Pinpoint the cell where the given text exists, returning its [x, y] midpoint coordinate. 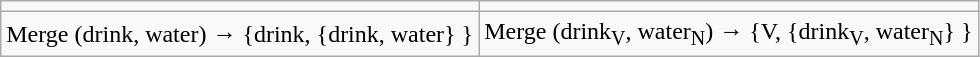
Merge (drink, water) → {drink, {drink, water} } [240, 34]
Merge (drinkV, waterN) → {V, {drinkV, waterN} } [728, 34]
